For the text-containing cell, return its midpoint in (X, Y) coordinate format. 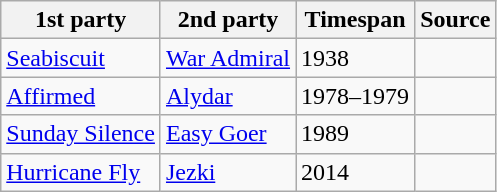
1989 (356, 134)
1938 (356, 58)
Jezki (228, 172)
Sunday Silence (81, 134)
Seabiscuit (81, 58)
Hurricane Fly (81, 172)
Source (456, 20)
Easy Goer (228, 134)
Timespan (356, 20)
Affirmed (81, 96)
1st party (81, 20)
2014 (356, 172)
1978–1979 (356, 96)
Alydar (228, 96)
War Admiral (228, 58)
2nd party (228, 20)
